Return the [X, Y] coordinate for the center point of the cell that contains the specified text.  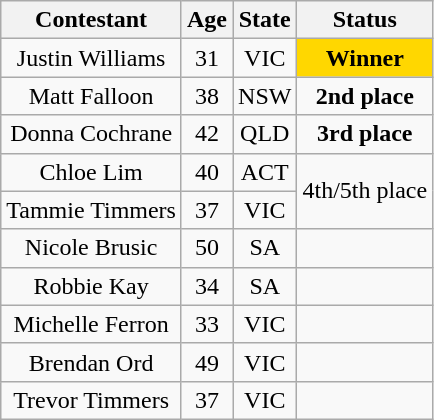
40 [206, 172]
Michelle Ferron [92, 324]
Brendan Ord [92, 362]
Age [206, 20]
Donna Cochrane [92, 134]
Contestant [92, 20]
ACT [265, 172]
State [265, 20]
38 [206, 96]
31 [206, 58]
3rd place [365, 134]
50 [206, 248]
49 [206, 362]
4th/5th place [365, 191]
42 [206, 134]
Status [365, 20]
Justin Williams [92, 58]
2nd place [365, 96]
Nicole Brusic [92, 248]
Winner [365, 58]
QLD [265, 134]
Chloe Lim [92, 172]
34 [206, 286]
Trevor Timmers [92, 400]
Robbie Kay [92, 286]
Matt Falloon [92, 96]
NSW [265, 96]
33 [206, 324]
Tammie Timmers [92, 210]
